Detect which cell encompasses the target text, then output its (X, Y) center coordinate. 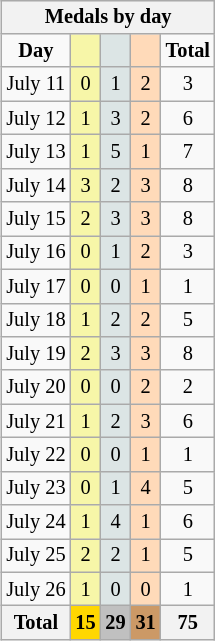
July 14 (36, 185)
July 23 (36, 488)
July 24 (36, 522)
July 16 (36, 253)
15 (85, 623)
July 17 (36, 286)
July 25 (36, 556)
31 (146, 623)
Day (36, 51)
July 13 (36, 152)
July 18 (36, 320)
July 15 (36, 219)
July 12 (36, 118)
July 20 (36, 387)
7 (188, 152)
July 19 (36, 354)
75 (188, 623)
July 11 (36, 84)
29 (116, 623)
July 26 (36, 589)
Medals by day (108, 17)
July 22 (36, 455)
July 21 (36, 421)
